Return [x, y] of the center of cell containing provided text 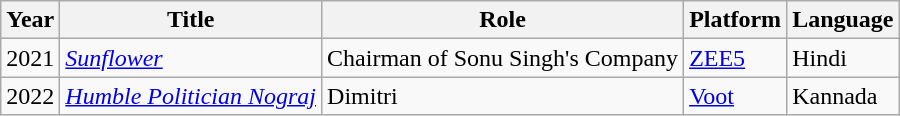
Dimitri [503, 96]
Role [503, 20]
Year [30, 20]
2022 [30, 96]
Language [843, 20]
Title [191, 20]
Voot [736, 96]
Sunflower [191, 58]
Hindi [843, 58]
2021 [30, 58]
Chairman of Sonu Singh's Company [503, 58]
Humble Politician Nograj [191, 96]
ZEE5 [736, 58]
Platform [736, 20]
Kannada [843, 96]
